Return the (x, y) coordinate for the center point of the cell that contains the specified text.  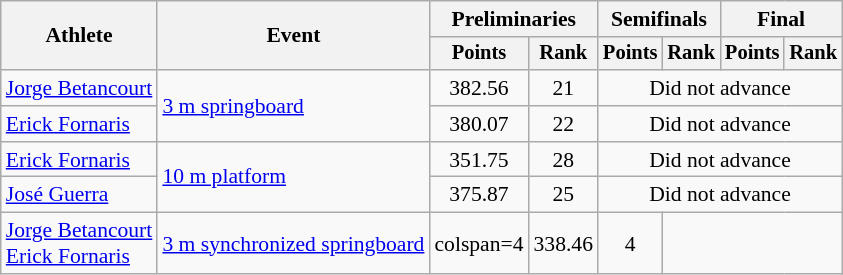
Final (781, 19)
338.46 (564, 244)
Jorge BetancourtErick Fornaris (80, 244)
22 (564, 124)
4 (630, 244)
10 m platform (293, 178)
Event (293, 36)
28 (564, 160)
colspan=4 (478, 244)
Jorge Betancourt (80, 88)
382.56 (478, 88)
Semifinals (659, 19)
25 (564, 195)
21 (564, 88)
Athlete (80, 36)
375.87 (478, 195)
Preliminaries (514, 19)
3 m synchronized springboard (293, 244)
380.07 (478, 124)
José Guerra (80, 195)
351.75 (478, 160)
3 m springboard (293, 106)
